Capture the cell that displays the provided text and extract its [x, y] central coordinate. 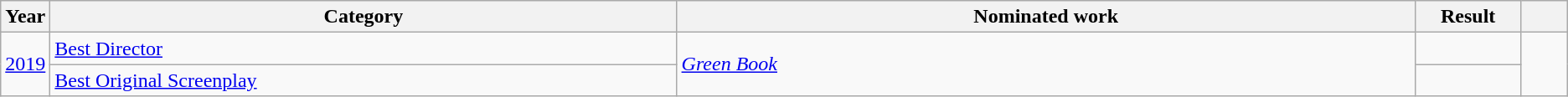
2019 [25, 64]
Nominated work [1045, 17]
Result [1467, 17]
Best Original Screenplay [364, 80]
Green Book [1045, 64]
Category [364, 17]
Year [25, 17]
Best Director [364, 48]
